Identify which cell holds the provided text, then report its [x, y] central coordinate. 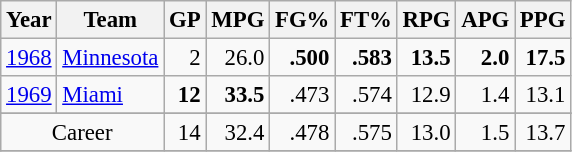
FG% [302, 20]
Team [110, 20]
MPG [238, 20]
13.7 [543, 133]
.583 [366, 58]
APG [486, 20]
2 [185, 58]
1.5 [486, 133]
1969 [29, 95]
13.5 [426, 58]
GP [185, 20]
.500 [302, 58]
.473 [302, 95]
12.9 [426, 95]
14 [185, 133]
12 [185, 95]
13.0 [426, 133]
Miami [110, 95]
33.5 [238, 95]
Career [82, 133]
FT% [366, 20]
26.0 [238, 58]
PPG [543, 20]
17.5 [543, 58]
32.4 [238, 133]
1968 [29, 58]
Year [29, 20]
1.4 [486, 95]
13.1 [543, 95]
.575 [366, 133]
.478 [302, 133]
2.0 [486, 58]
RPG [426, 20]
.574 [366, 95]
Minnesota [110, 58]
